Return [x, y] of the center of cell containing provided text 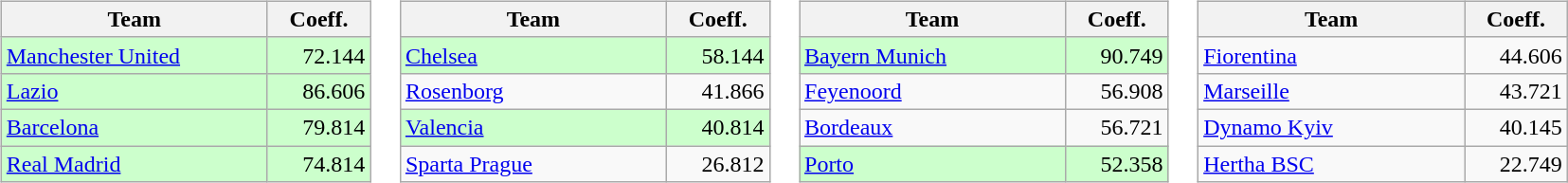
Lazio [135, 91]
40.814 [718, 127]
Real Madrid [135, 164]
56.721 [1118, 127]
Barcelona [135, 127]
Valencia [532, 127]
58.144 [718, 55]
44.606 [1516, 55]
72.144 [318, 55]
Manchester United [135, 55]
Bayern Munich [932, 55]
52.358 [1118, 164]
26.812 [718, 164]
Fiorentina [1332, 55]
Chelsea [532, 55]
Sparta Prague [532, 164]
74.814 [318, 164]
56.908 [1118, 91]
40.145 [1516, 127]
90.749 [1118, 55]
43.721 [1516, 91]
Marseille [1332, 91]
Rosenborg [532, 91]
Dynamo Kyiv [1332, 127]
Feyenoord [932, 91]
22.749 [1516, 164]
Bordeaux [932, 127]
79.814 [318, 127]
Porto [932, 164]
Hertha BSC [1332, 164]
41.866 [718, 91]
86.606 [318, 91]
